From the cell containing the given text, extract its center point as (x, y) coordinate. 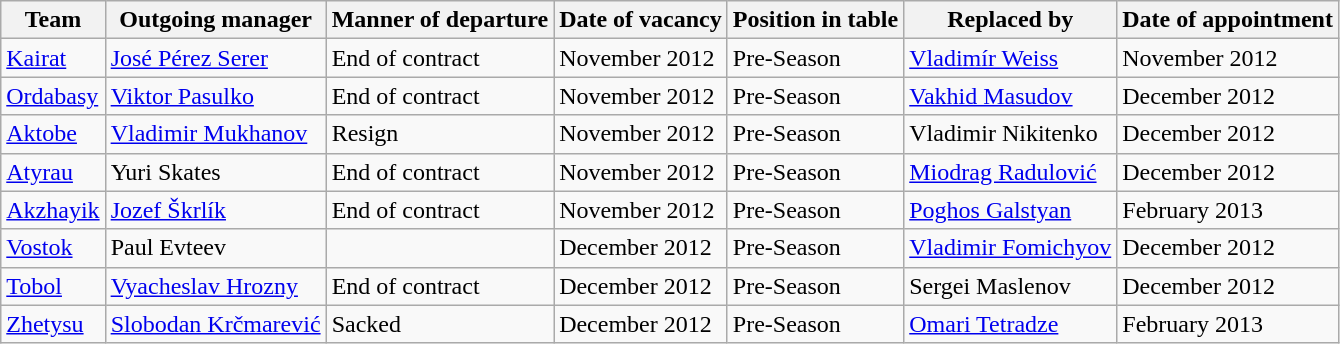
Paul Evteev (216, 248)
José Pérez Serer (216, 58)
Vladimir Nikitenko (1010, 134)
Vladimír Weiss (1010, 58)
Manner of departure (440, 20)
Sergei Maslenov (1010, 286)
Vakhid Masudov (1010, 96)
Resign (440, 134)
Vladimir Fomichyov (1010, 248)
Slobodan Krčmarević (216, 324)
Viktor Pasulko (216, 96)
Akzhayik (53, 210)
Date of vacancy (641, 20)
Omari Tetradze (1010, 324)
Replaced by (1010, 20)
Jozef Škrlík (216, 210)
Date of appointment (1228, 20)
Vyacheslav Hrozny (216, 286)
Sacked (440, 324)
Aktobe (53, 134)
Vostok (53, 248)
Tobol (53, 286)
Vladimir Mukhanov (216, 134)
Miodrag Radulović (1010, 172)
Atyrau (53, 172)
Outgoing manager (216, 20)
Kairat (53, 58)
Poghos Galstyan (1010, 210)
Zhetysu (53, 324)
Team (53, 20)
Ordabasy (53, 96)
Position in table (815, 20)
Yuri Skates (216, 172)
